Pinpoint the cell where the given text exists, returning its (X, Y) midpoint coordinate. 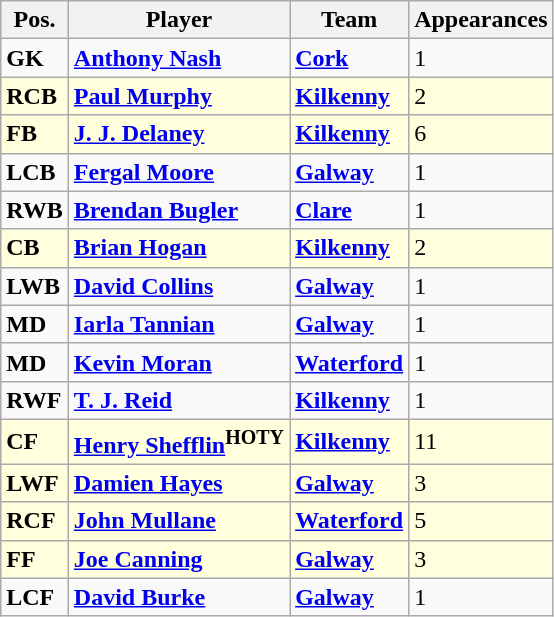
Player (178, 20)
RCF (35, 521)
Paul Murphy (178, 96)
Brendan Bugler (178, 210)
FF (35, 559)
Fergal Moore (178, 172)
Team (350, 20)
GK (35, 58)
11 (481, 442)
Damien Hayes (178, 483)
LCB (35, 172)
FB (35, 134)
Appearances (481, 20)
Iarla Tannian (178, 324)
RWB (35, 210)
Pos. (35, 20)
Clare (350, 210)
LCF (35, 597)
RWF (35, 400)
CF (35, 442)
Anthony Nash (178, 58)
Henry ShefflinHOTY (178, 442)
Cork (350, 58)
LWF (35, 483)
David Burke (178, 597)
5 (481, 521)
CB (35, 248)
John Mullane (178, 521)
David Collins (178, 286)
J. J. Delaney (178, 134)
T. J. Reid (178, 400)
RCB (35, 96)
Kevin Moran (178, 362)
6 (481, 134)
Joe Canning (178, 559)
LWB (35, 286)
Brian Hogan (178, 248)
